Extract the (X, Y) coordinate from the center of the cell holding the provided text.  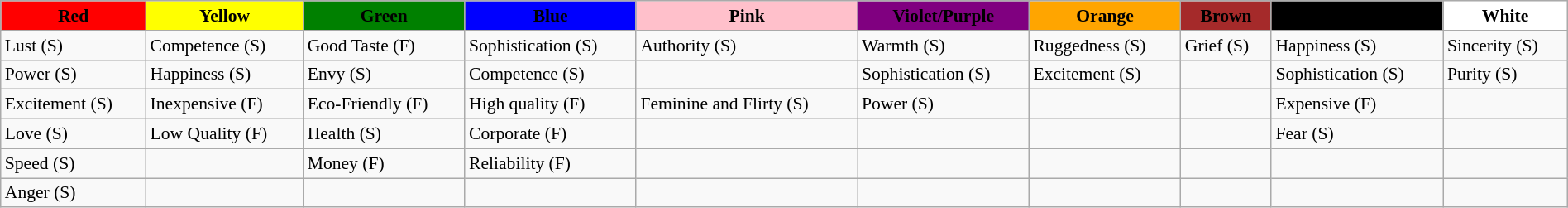
Sincerity (S) (1505, 46)
White (1505, 16)
Violet/Purple (943, 16)
Expensive (F) (1356, 104)
Pink (747, 16)
Warmth (S) (943, 46)
Ruggedness (S) (1105, 46)
Anger (S) (74, 193)
Black (1356, 16)
Inexpensive (F) (225, 104)
Feminine and Flirty (S) (747, 104)
Blue (551, 16)
Health (S) (384, 134)
High quality (F) (551, 104)
Brown (1226, 16)
Authority (S) (747, 46)
Envy (S) (384, 75)
Money (F) (384, 163)
Reliability (F) (551, 163)
Yellow (225, 16)
Green (384, 16)
Speed (S) (74, 163)
Love (S) (74, 134)
Red (74, 16)
Orange (1105, 16)
Corporate (F) (551, 134)
Good Taste (F) (384, 46)
Grief (S) (1226, 46)
Purity (S) (1505, 75)
Low Quality (F) (225, 134)
Lust (S) (74, 46)
Fear (S) (1356, 134)
Eco-Friendly (F) (384, 104)
